Identify which cell holds the provided text, then report its (x, y) central coordinate. 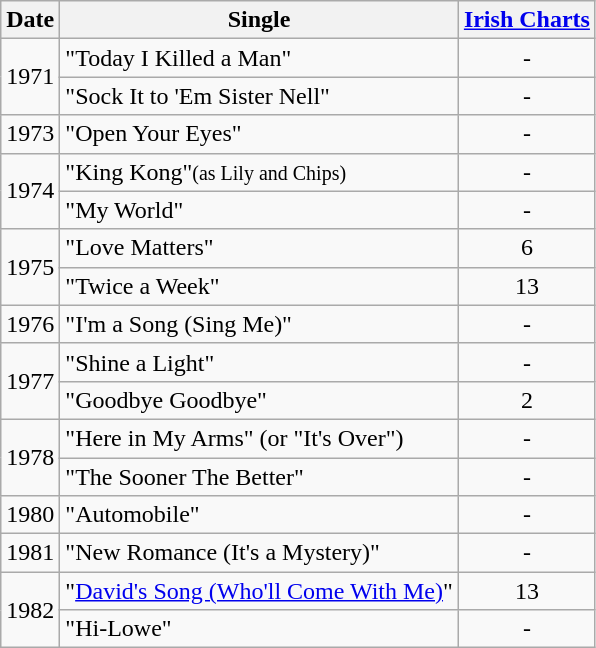
"Open Your Eyes" (260, 134)
1978 (30, 457)
"Love Matters" (260, 248)
"David's Song (Who'll Come With Me)" (260, 591)
"Sock It to 'Em Sister Nell" (260, 96)
"Twice a Week" (260, 286)
1980 (30, 515)
"The Sooner The Better" (260, 477)
1973 (30, 134)
2 (526, 400)
"King Kong"(as Lily and Chips) (260, 172)
"I'm a Song (Sing Me)" (260, 324)
"Today I Killed a Man" (260, 58)
"Automobile" (260, 515)
"Goodbye Goodbye" (260, 400)
1976 (30, 324)
"Shine a Light" (260, 362)
"Here in My Arms" (or "It's Over") (260, 438)
1977 (30, 381)
1975 (30, 267)
Single (260, 20)
"Hi-Lowe" (260, 629)
Date (30, 20)
1982 (30, 610)
6 (526, 248)
"My World" (260, 210)
1981 (30, 553)
"New Romance (It's a Mystery)" (260, 553)
Irish Charts (526, 20)
1974 (30, 191)
1971 (30, 77)
